Find where the given text appears and provide that cell's center as [X, Y] coordinate. 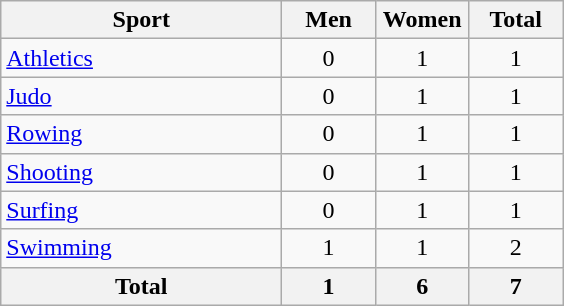
Swimming [142, 248]
Judo [142, 96]
Athletics [142, 58]
7 [516, 286]
Shooting [142, 172]
Rowing [142, 134]
2 [516, 248]
Surfing [142, 210]
6 [422, 286]
Men [329, 20]
Women [422, 20]
Sport [142, 20]
